Scan for the cell matching the given text and deliver its (X, Y) coordinate at center. 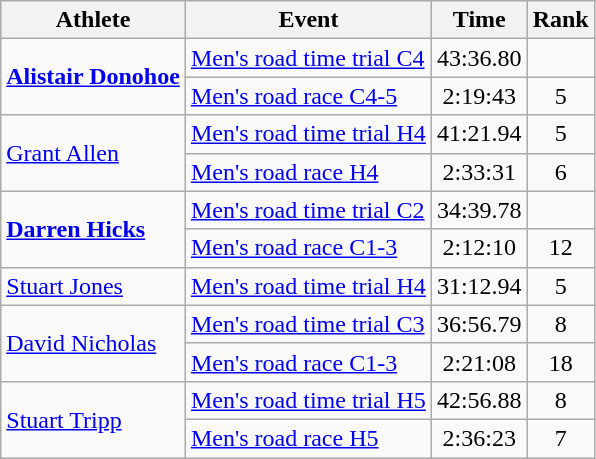
Men's road time trial C3 (308, 324)
Time (479, 20)
David Nicholas (94, 343)
Men's road time trial C4 (308, 58)
41:21.94 (479, 134)
2:12:10 (479, 248)
Men's road time trial H5 (308, 400)
7 (560, 438)
34:39.78 (479, 210)
Stuart Jones (94, 286)
Men's road time trial C2 (308, 210)
31:12.94 (479, 286)
Men's road race H5 (308, 438)
Men's road race C4-5 (308, 96)
2:36:23 (479, 438)
2:19:43 (479, 96)
36:56.79 (479, 324)
6 (560, 172)
42:56.88 (479, 400)
Darren Hicks (94, 229)
Men's road race H4 (308, 172)
2:33:31 (479, 172)
Stuart Tripp (94, 419)
Alistair Donohoe (94, 77)
2:21:08 (479, 362)
18 (560, 362)
Athlete (94, 20)
Event (308, 20)
Rank (560, 20)
Grant Allen (94, 153)
12 (560, 248)
43:36.80 (479, 58)
